For the text-containing cell, return its midpoint in (x, y) coordinate format. 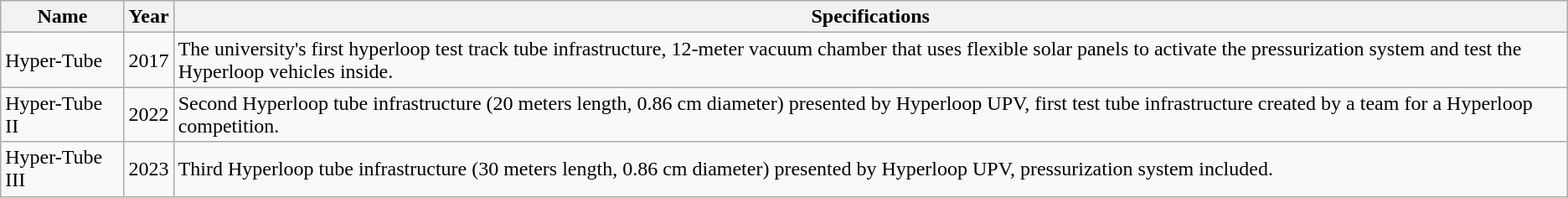
Specifications (870, 17)
Third Hyperloop tube infrastructure (30 meters length, 0.86 cm diameter) presented by Hyperloop UPV, pressurization system included. (870, 169)
Hyper-Tube II (62, 114)
Hyper-Tube (62, 60)
Hyper-Tube III (62, 169)
2017 (149, 60)
2022 (149, 114)
2023 (149, 169)
Name (62, 17)
Year (149, 17)
